Return the [X, Y] coordinate for the center point of the cell that contains the specified text.  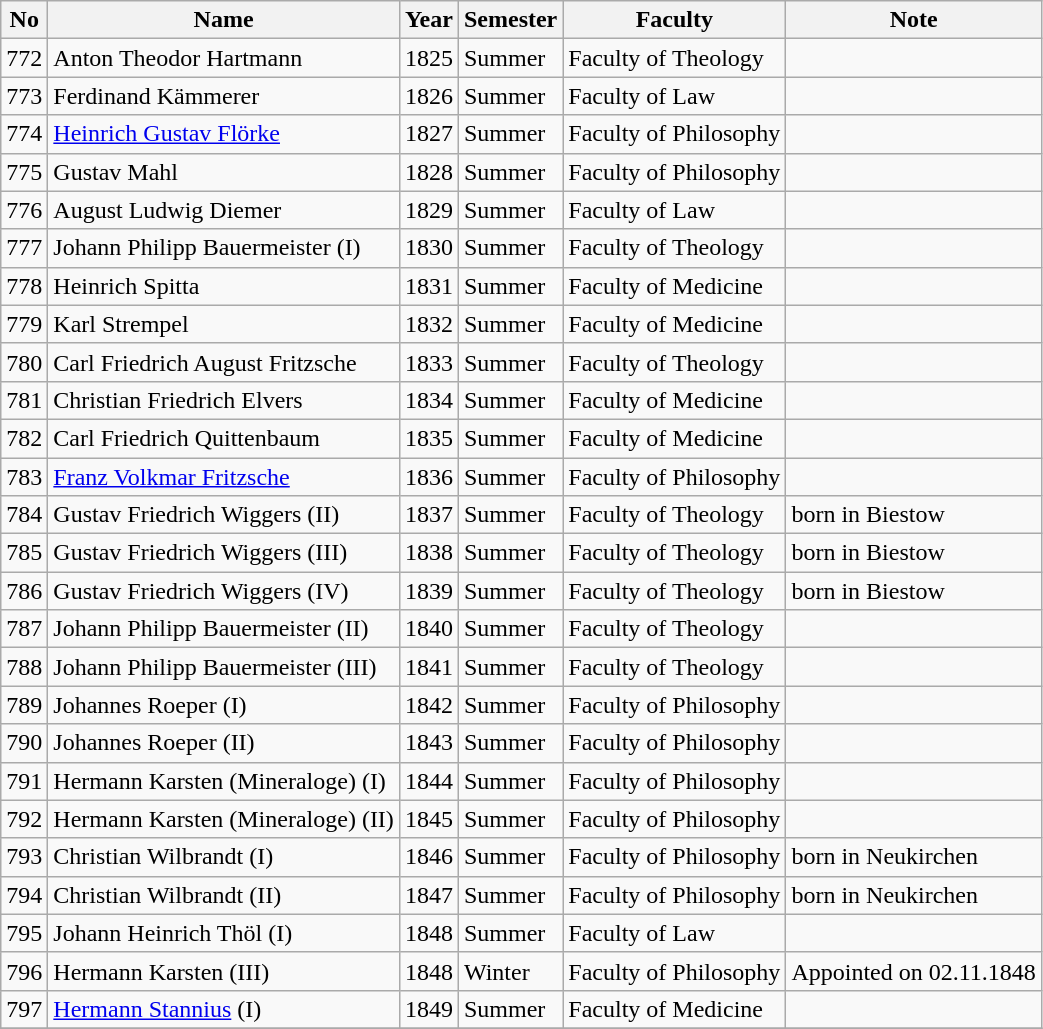
778 [24, 286]
796 [24, 971]
785 [24, 553]
Johann Heinrich Thöl (I) [224, 933]
1837 [428, 515]
Carl Friedrich August Fritzsche [224, 362]
1843 [428, 743]
Note [914, 20]
Johannes Roeper (II) [224, 743]
1833 [428, 362]
No [24, 20]
Hermann Karsten (Mineraloge) (II) [224, 819]
1838 [428, 553]
1828 [428, 172]
Gustav Friedrich Wiggers (IV) [224, 591]
Hermann Karsten (III) [224, 971]
788 [24, 667]
1839 [428, 591]
Heinrich Spitta [224, 286]
Gustav Friedrich Wiggers (II) [224, 515]
773 [24, 96]
782 [24, 438]
775 [24, 172]
Winter [510, 971]
Hermann Stannius (I) [224, 1009]
790 [24, 743]
Year [428, 20]
776 [24, 210]
789 [24, 705]
Christian Wilbrandt (I) [224, 857]
Name [224, 20]
772 [24, 58]
1847 [428, 895]
1846 [428, 857]
1830 [428, 248]
792 [24, 819]
Hermann Karsten (Mineraloge) (I) [224, 781]
1840 [428, 629]
Anton Theodor Hartmann [224, 58]
793 [24, 857]
1835 [428, 438]
774 [24, 134]
Johann Philipp Bauermeister (I) [224, 248]
1826 [428, 96]
781 [24, 400]
Gustav Friedrich Wiggers (III) [224, 553]
794 [24, 895]
1836 [428, 477]
1832 [428, 324]
Christian Wilbrandt (II) [224, 895]
783 [24, 477]
August Ludwig Diemer [224, 210]
Ferdinand Kämmerer [224, 96]
Johann Philipp Bauermeister (III) [224, 667]
Heinrich Gustav Flörke [224, 134]
1831 [428, 286]
Johann Philipp Bauermeister (II) [224, 629]
1849 [428, 1009]
Appointed on 02.11.1848 [914, 971]
791 [24, 781]
Karl Strempel [224, 324]
1842 [428, 705]
1829 [428, 210]
1834 [428, 400]
Johannes Roeper (I) [224, 705]
Semester [510, 20]
Gustav Mahl [224, 172]
1845 [428, 819]
777 [24, 248]
1825 [428, 58]
797 [24, 1009]
1827 [428, 134]
786 [24, 591]
Franz Volkmar Fritzsche [224, 477]
779 [24, 324]
1844 [428, 781]
780 [24, 362]
Faculty [674, 20]
Christian Friedrich Elvers [224, 400]
795 [24, 933]
787 [24, 629]
1841 [428, 667]
Carl Friedrich Quittenbaum [224, 438]
784 [24, 515]
